Capture the cell that displays the provided text and extract its [x, y] central coordinate. 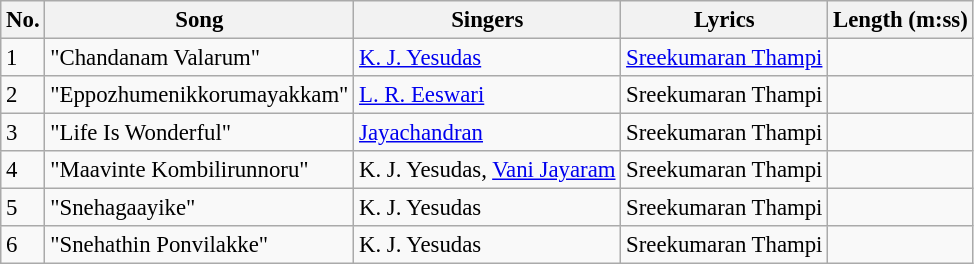
"Maavinte Kombilirunnoru" [200, 170]
"Life Is Wonderful" [200, 133]
"Eppozhumenikkorumayakkam" [200, 95]
K. J. Yesudas, Vani Jayaram [488, 170]
4 [23, 170]
Singers [488, 20]
5 [23, 208]
1 [23, 58]
Lyrics [724, 20]
L. R. Eeswari [488, 95]
Length (m:ss) [900, 20]
"Snehathin Ponvilakke" [200, 245]
"Chandanam Valarum" [200, 58]
2 [23, 95]
Song [200, 20]
6 [23, 245]
Jayachandran [488, 133]
3 [23, 133]
"Snehagaayike" [200, 208]
No. [23, 20]
